Detect which cell encompasses the target text, then output its [X, Y] center coordinate. 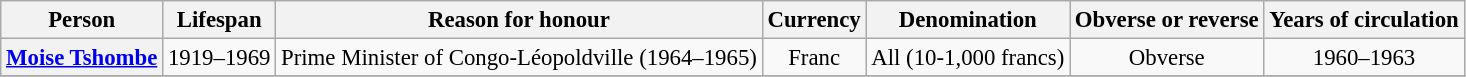
1960–1963 [1364, 58]
Currency [814, 20]
Denomination [968, 20]
Prime Minister of Congo-Léopoldville (1964–1965) [519, 58]
Lifespan [220, 20]
Moise Tshombe [82, 58]
1919–1969 [220, 58]
Franc [814, 58]
Years of circulation [1364, 20]
All (10-1,000 francs) [968, 58]
Obverse or reverse [1167, 20]
Obverse [1167, 58]
Person [82, 20]
Reason for honour [519, 20]
